Extract the [x, y] coordinate from the center of the cell holding the provided text.  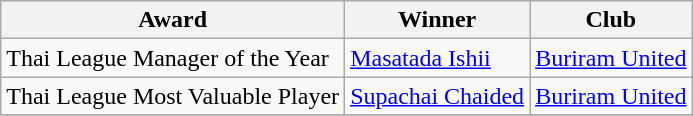
Thai League Most Valuable Player [173, 96]
Winner [438, 20]
Award [173, 20]
Thai League Manager of the Year [173, 58]
Club [611, 20]
Supachai Chaided [438, 96]
Masatada Ishii [438, 58]
